Detect which cell encompasses the target text, then output its (X, Y) center coordinate. 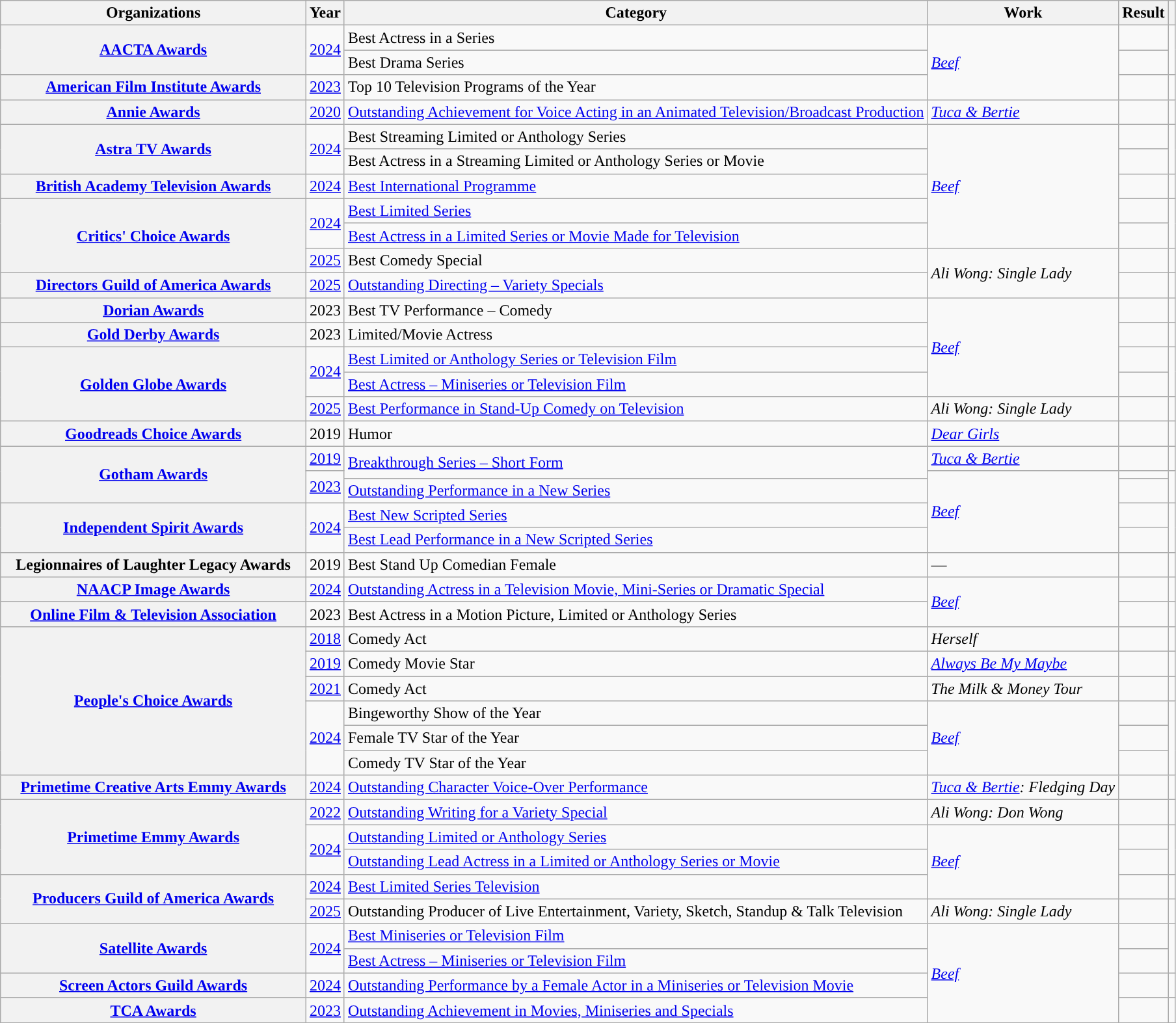
Directors Guild of America Awards (154, 285)
Limited/Movie Actress (636, 335)
Outstanding Actress in a Television Movie, Mini-Series or Dramatic Special (636, 589)
Best Stand Up Comedian Female (636, 565)
Best International Programme (636, 186)
Best Streaming Limited or Anthology Series (636, 137)
Best Limited Series (636, 211)
Goodreads Choice Awards (154, 434)
Legionnaires of Laughter Legacy Awards (154, 565)
Outstanding Performance in a New Series (636, 490)
Work (1023, 13)
— (1023, 565)
American Film Institute Awards (154, 87)
Golden Globe Awards (154, 384)
Category (636, 13)
The Milk & Money Tour (1023, 689)
Best Lead Performance in a New Scripted Series (636, 540)
Best Comedy Special (636, 260)
2020 (325, 112)
Best Actress in a Limited Series or Movie Made for Television (636, 235)
Best Actress in a Motion Picture, Limited or Anthology Series (636, 614)
Outstanding Performance by a Female Actor in a Miniseries or Television Movie (636, 985)
2022 (325, 812)
Comedy TV Star of the Year (636, 763)
Outstanding Writing for a Variety Special (636, 812)
Critics' Choice Awards (154, 235)
Comedy Movie Star (636, 663)
Best TV Performance – Comedy (636, 310)
2021 (325, 689)
Dear Girls (1023, 434)
Best Drama Series (636, 62)
Best Miniseries or Television Film (636, 936)
British Academy Television Awards (154, 186)
NAACP Image Awards (154, 589)
Year (325, 13)
Always Be My Maybe (1023, 663)
Outstanding Producer of Live Entertainment, Variety, Sketch, Standup & Talk Television (636, 911)
Humor (636, 434)
Herself (1023, 639)
TCA Awards (154, 1010)
Best Actress in a Streaming Limited or Anthology Series or Movie (636, 161)
Female TV Star of the Year (636, 738)
Top 10 Television Programs of the Year (636, 87)
Organizations (154, 13)
Online Film & Television Association (154, 614)
Outstanding Achievement in Movies, Miniseries and Specials (636, 1010)
Independent Spirit Awards (154, 527)
Best Actress in a Series (636, 38)
Astra TV Awards (154, 149)
AACTA Awards (154, 50)
Result (1143, 13)
Outstanding Achievement for Voice Acting in an Animated Television/Broadcast Production (636, 112)
Annie Awards (154, 112)
Gold Derby Awards (154, 335)
Dorian Awards (154, 310)
Satellite Awards (154, 948)
Outstanding Limited or Anthology Series (636, 837)
Best New Scripted Series (636, 515)
Outstanding Lead Actress in a Limited or Anthology Series or Movie (636, 862)
Ali Wong: Don Wong (1023, 812)
Best Limited or Anthology Series or Television Film (636, 360)
Producers Guild of America Awards (154, 899)
Best Limited Series Television (636, 886)
Bingeworthy Show of the Year (636, 713)
Tuca & Bertie: Fledging Day (1023, 788)
Breakthrough Series – Short Form (636, 462)
Screen Actors Guild Awards (154, 985)
Best Performance in Stand-Up Comedy on Television (636, 409)
Gotham Awards (154, 475)
Primetime Creative Arts Emmy Awards (154, 788)
Outstanding Character Voice-Over Performance (636, 788)
2018 (325, 639)
People's Choice Awards (154, 700)
Outstanding Directing – Variety Specials (636, 285)
Primetime Emmy Awards (154, 837)
